Return (X, Y) of the center of cell containing provided text 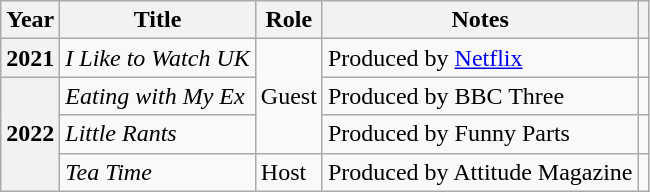
Produced by Funny Parts (480, 134)
Guest (288, 96)
Role (288, 20)
Tea Time (158, 172)
Produced by Attitude Magazine (480, 172)
I Like to Watch UK (158, 58)
Produced by BBC Three (480, 96)
Little Rants (158, 134)
Eating with My Ex (158, 96)
Title (158, 20)
Notes (480, 20)
Host (288, 172)
2022 (30, 134)
2021 (30, 58)
Produced by Netflix (480, 58)
Year (30, 20)
